Identify which cell holds the provided text, then report its [x, y] central coordinate. 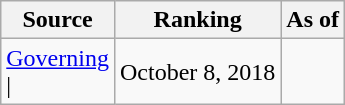
Source [58, 20]
Ranking [197, 20]
Governing| [58, 72]
October 8, 2018 [197, 72]
As of [313, 20]
